Output the [x, y] coordinate of the center of the cell containing the given text.  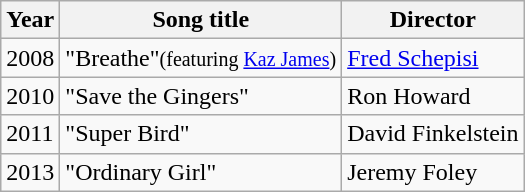
"Super Bird" [201, 134]
David Finkelstein [433, 134]
2011 [30, 134]
2010 [30, 96]
Jeremy Foley [433, 172]
"Save the Gingers" [201, 96]
Fred Schepisi [433, 58]
2008 [30, 58]
"Ordinary Girl" [201, 172]
Ron Howard [433, 96]
2013 [30, 172]
Director [433, 20]
Song title [201, 20]
Year [30, 20]
"Breathe"(featuring Kaz James) [201, 58]
